For the text-containing cell, return its midpoint in [x, y] coordinate format. 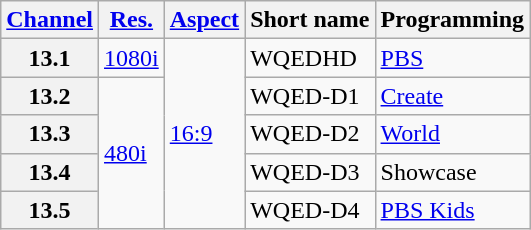
Showcase [452, 172]
Res. [132, 20]
PBS Kids [452, 210]
13.4 [50, 172]
Programming [452, 20]
WQEDHD [310, 58]
WQED-D2 [310, 134]
13.1 [50, 58]
World [452, 134]
13.2 [50, 96]
16:9 [204, 134]
WQED-D3 [310, 172]
13.5 [50, 210]
480i [132, 153]
Channel [50, 20]
Aspect [204, 20]
13.3 [50, 134]
1080i [132, 58]
PBS [452, 58]
WQED-D4 [310, 210]
WQED-D1 [310, 96]
Create [452, 96]
Short name [310, 20]
